For the text-containing cell, return its midpoint in (x, y) coordinate format. 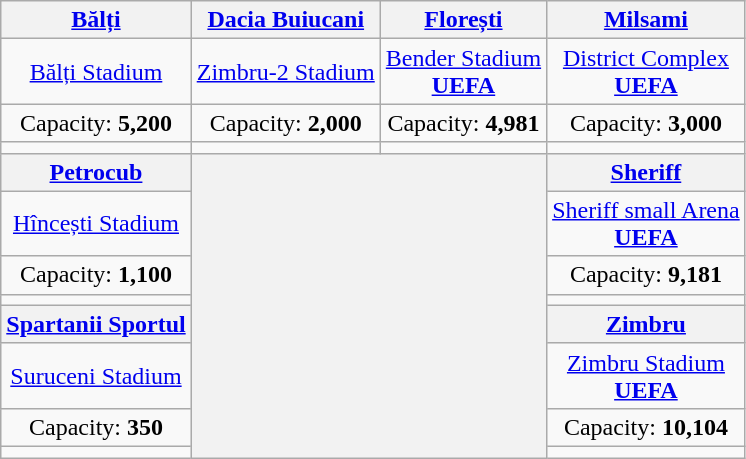
Florești (463, 20)
Sheriff (646, 172)
Hîncești Stadium (96, 224)
Zimbru (646, 324)
Petrocub (96, 172)
Bălți (96, 20)
Capacity: 3,000 (646, 123)
Capacity: 10,104 (646, 427)
Milsami (646, 20)
Spartanii Sportul (96, 324)
District ComplexUEFA (646, 72)
Capacity: 5,200 (96, 123)
Sheriff small Arena UEFA (646, 224)
Bălți Stadium (96, 72)
Capacity: 1,100 (96, 275)
Zimbru-2 Stadium (286, 72)
Dacia Buiucani (286, 20)
Capacity: 9,181 (646, 275)
Capacity: 4,981 (463, 123)
Capacity: 350 (96, 427)
Capacity: 2,000 (286, 123)
Suruceni Stadium (96, 376)
Zimbru Stadium UEFA (646, 376)
Bender Stadium UEFA (463, 72)
